Output the (X, Y) coordinate of the center of the cell containing the given text.  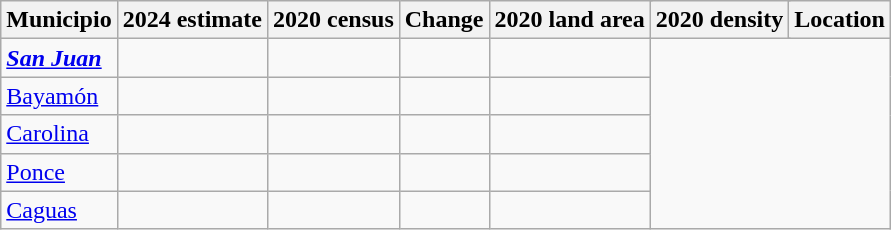
Caguas (59, 210)
2020 census (334, 20)
Bayamón (59, 96)
Carolina (59, 134)
2020 density (719, 20)
2020 land area (570, 20)
San Juan (59, 58)
Location (840, 20)
Ponce (59, 172)
2024 estimate (192, 20)
Municipio (59, 20)
Change (444, 20)
